Pinpoint the cell where the given text exists, returning its (X, Y) midpoint coordinate. 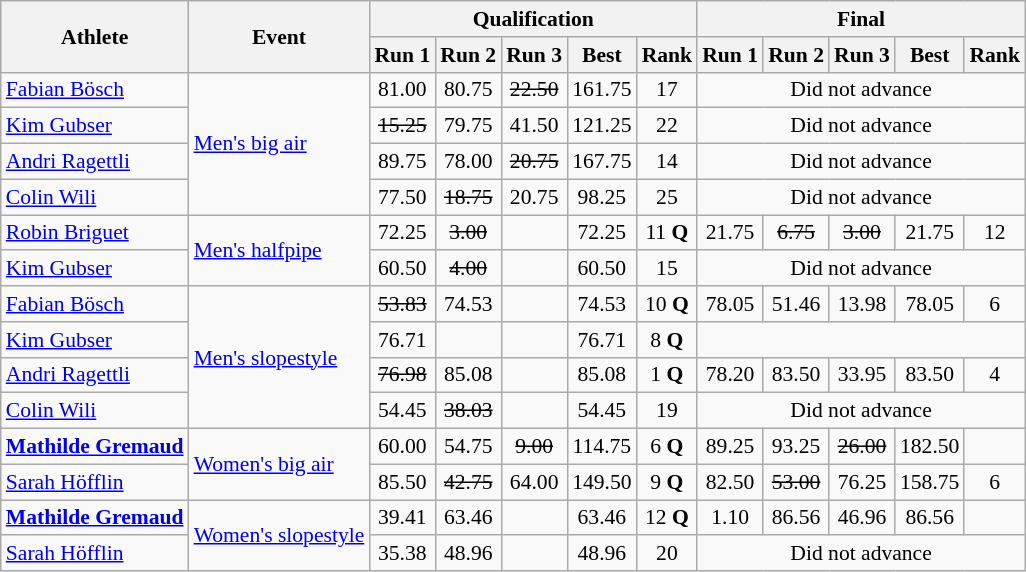
33.95 (862, 375)
1.10 (730, 518)
46.96 (862, 518)
Women's slopestyle (280, 536)
41.50 (534, 126)
161.75 (602, 90)
9.00 (534, 447)
19 (668, 411)
167.75 (602, 162)
Final (861, 19)
15 (668, 269)
Men's halfpipe (280, 250)
64.00 (534, 482)
93.25 (796, 447)
25 (668, 197)
8 Q (668, 340)
98.25 (602, 197)
12 Q (668, 518)
89.25 (730, 447)
22 (668, 126)
60.00 (402, 447)
51.46 (796, 304)
114.75 (602, 447)
13.98 (862, 304)
76.98 (402, 375)
12 (994, 233)
Men's slopestyle (280, 357)
Men's big air (280, 143)
35.38 (402, 554)
79.75 (468, 126)
9 Q (668, 482)
76.25 (862, 482)
15.25 (402, 126)
20 (668, 554)
6.75 (796, 233)
6 Q (668, 447)
158.75 (930, 482)
78.20 (730, 375)
26.00 (862, 447)
54.75 (468, 447)
Women's big air (280, 464)
14 (668, 162)
18.75 (468, 197)
Event (280, 36)
39.41 (402, 518)
Robin Briguet (95, 233)
38.03 (468, 411)
80.75 (468, 90)
11 Q (668, 233)
22.50 (534, 90)
Qualification (533, 19)
1 Q (668, 375)
Athlete (95, 36)
89.75 (402, 162)
53.83 (402, 304)
82.50 (730, 482)
149.50 (602, 482)
77.50 (402, 197)
42.75 (468, 482)
10 Q (668, 304)
121.25 (602, 126)
4 (994, 375)
4.00 (468, 269)
81.00 (402, 90)
78.00 (468, 162)
17 (668, 90)
53.00 (796, 482)
182.50 (930, 447)
85.50 (402, 482)
